Pinpoint the cell where the given text exists, returning its (X, Y) midpoint coordinate. 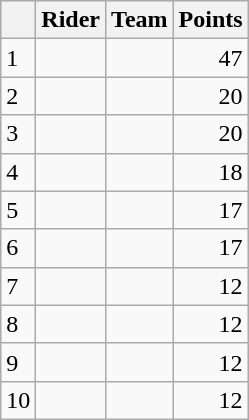
3 (18, 134)
1 (18, 58)
18 (210, 172)
7 (18, 286)
Points (210, 20)
4 (18, 172)
6 (18, 248)
8 (18, 324)
47 (210, 58)
10 (18, 400)
5 (18, 210)
9 (18, 362)
2 (18, 96)
Rider (71, 20)
Team (140, 20)
